Scan for the cell matching the given text and deliver its [x, y] coordinate at center. 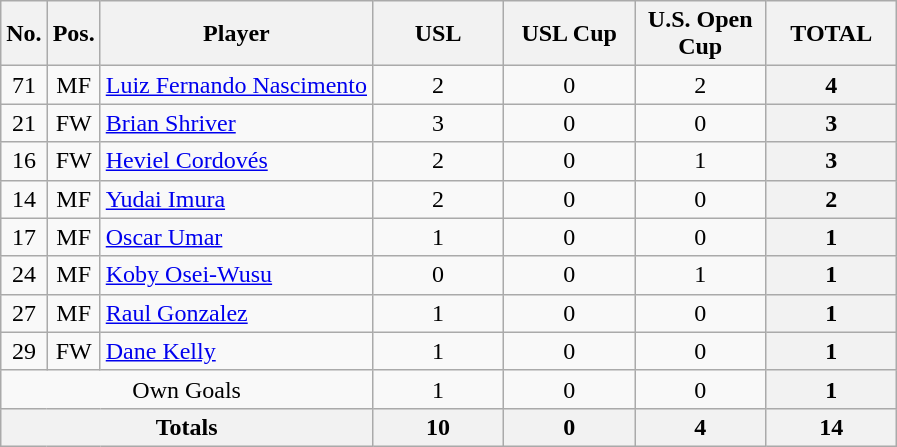
Player [236, 34]
24 [24, 275]
Raul Gonzalez [236, 313]
Yudai Imura [236, 199]
TOTAL [832, 34]
29 [24, 351]
Oscar Umar [236, 237]
27 [24, 313]
U.S. Open Cup [700, 34]
Own Goals [187, 389]
USL Cup [570, 34]
No. [24, 34]
21 [24, 123]
Pos. [74, 34]
Totals [187, 427]
16 [24, 161]
USL [438, 34]
Dane Kelly [236, 351]
Brian Shriver [236, 123]
Koby Osei-Wusu [236, 275]
17 [24, 237]
Luiz Fernando Nascimento [236, 85]
71 [24, 85]
Heviel Cordovés [236, 161]
10 [438, 427]
